Capture the cell that displays the provided text and extract its [X, Y] central coordinate. 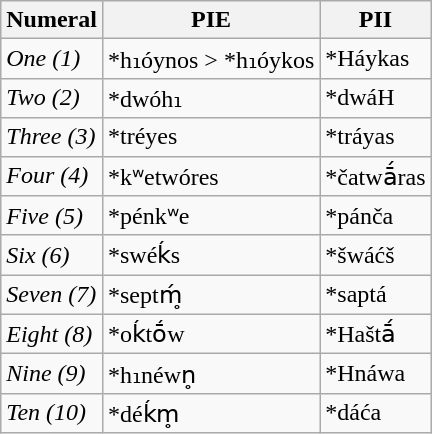
*dáća [376, 413]
*septḿ̥ [210, 295]
PII [376, 20]
*Hnáwa [376, 374]
*šwáćš [376, 255]
PIE [210, 20]
Ten (10) [52, 413]
*saptá [376, 295]
*h₁óynos > *h₁óykos [210, 59]
*pénkʷe [210, 216]
*swéḱs [210, 255]
*déḱm̥ [210, 413]
Four (4) [52, 176]
*dwóh₁ [210, 98]
*čatwā́ras [376, 176]
Numeral [52, 20]
Eight (8) [52, 334]
*Háykas [376, 59]
*h₁néwn̥ [210, 374]
*tráyas [376, 137]
Seven (7) [52, 295]
*Haštā́ [376, 334]
*oḱtṓw [210, 334]
*kʷetwóres [210, 176]
*tréyes [210, 137]
One (1) [52, 59]
Two (2) [52, 98]
Three (3) [52, 137]
*pánča [376, 216]
*dwáH [376, 98]
Five (5) [52, 216]
Nine (9) [52, 374]
Six (6) [52, 255]
